Capture the cell that displays the provided text and extract its [x, y] central coordinate. 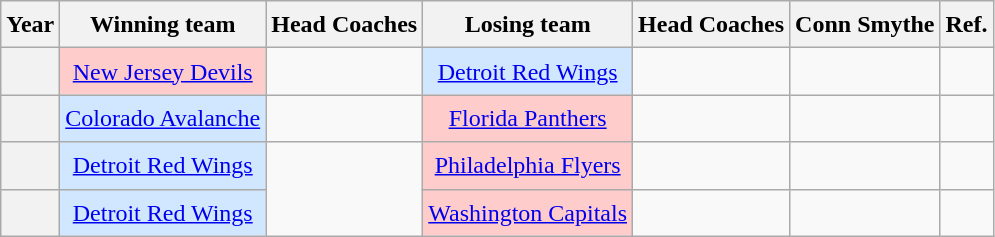
Winning team [163, 24]
New Jersey Devils [163, 72]
Conn Smythe [865, 24]
Ref. [966, 24]
Washington Capitals [528, 212]
Florida Panthers [528, 118]
Year [30, 24]
Philadelphia Flyers [528, 166]
Colorado Avalanche [163, 118]
Losing team [528, 24]
